Extract the [X, Y] coordinate from the center of the cell holding the provided text.  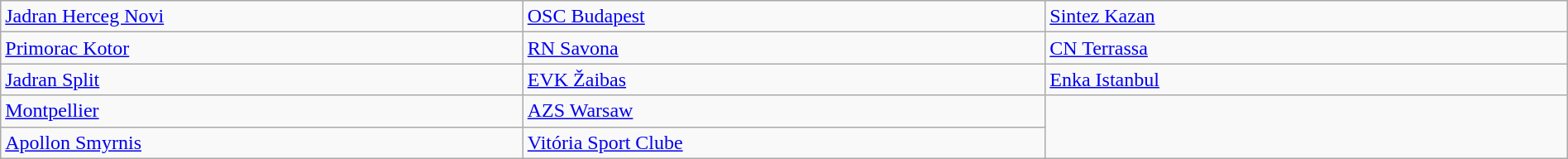
EVK Žaibas [784, 79]
Sintez Kazan [1307, 17]
RN Savona [784, 48]
Montpellier [262, 111]
Jadran Split [262, 79]
Vitória Sport Clube [784, 142]
OSC Budapest [784, 17]
Primorac Kotor [262, 48]
Apollon Smyrnis [262, 142]
CN Terrassa [1307, 48]
AZS Warsaw [784, 111]
Jadran Herceg Novi [262, 17]
Enka Istanbul [1307, 79]
